Find where the given text appears and provide that cell's center as [x, y] coordinate. 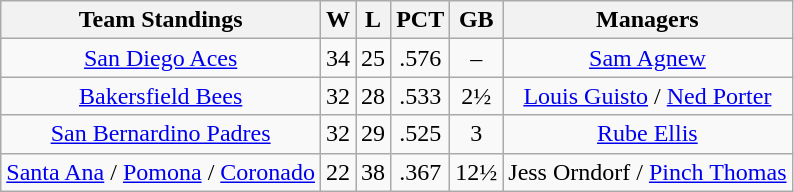
Rube Ellis [648, 134]
12½ [476, 172]
Managers [648, 20]
– [476, 58]
San Bernardino Padres [161, 134]
29 [374, 134]
25 [374, 58]
Louis Guisto / Ned Porter [648, 96]
Sam Agnew [648, 58]
L [374, 20]
PCT [420, 20]
3 [476, 134]
.525 [420, 134]
28 [374, 96]
W [338, 20]
Bakersfield Bees [161, 96]
.576 [420, 58]
22 [338, 172]
Santa Ana / Pomona / Coronado [161, 172]
2½ [476, 96]
San Diego Aces [161, 58]
.367 [420, 172]
GB [476, 20]
.533 [420, 96]
34 [338, 58]
Team Standings [161, 20]
38 [374, 172]
Jess Orndorf / Pinch Thomas [648, 172]
